Scan for the cell matching the given text and deliver its [X, Y] coordinate at center. 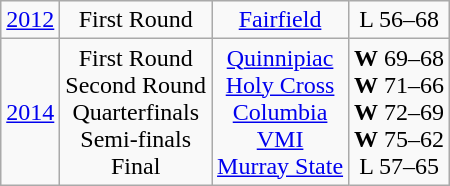
2012 [30, 20]
QuinnipiacHoly CrossColumbiaVMIMurray State [280, 112]
Fairfield [280, 20]
First RoundSecond RoundQuarterfinalsSemi-finalsFinal [136, 112]
2014 [30, 112]
W 69–68W 71–66W 72–69W 75–62L 57–65 [400, 112]
First Round [136, 20]
L 56–68 [400, 20]
